Detect which cell encompasses the target text, then output its [X, Y] center coordinate. 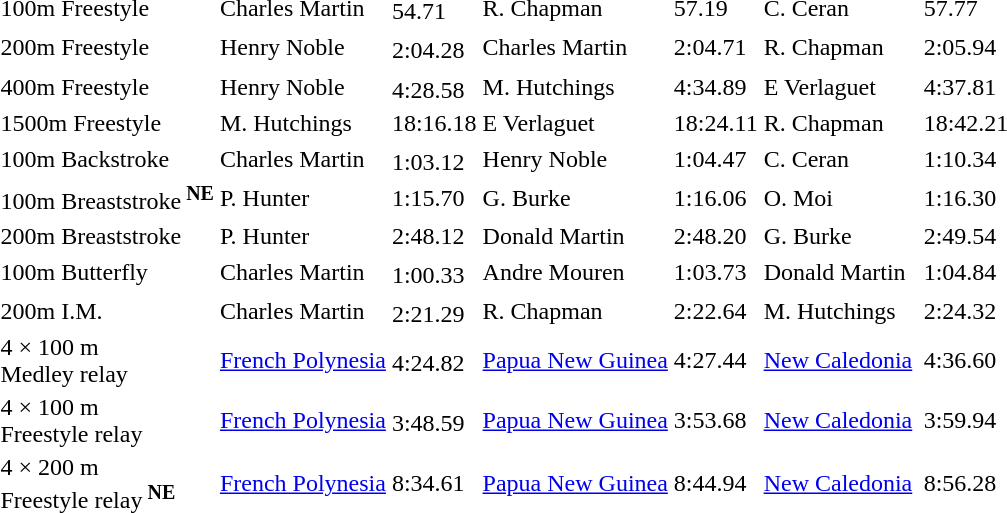
2:22.64 [716, 311]
3:53.68 [716, 420]
O. Moi [840, 199]
1:00.33 [434, 271]
Andre Mouren [575, 271]
2:48.20 [716, 235]
1:15.70 [434, 199]
1:04.47 [716, 159]
4:27.44 [716, 360]
18:24.11 [716, 123]
4:28.58 [434, 87]
4:24.82 [434, 360]
2:04.71 [716, 47]
4:34.89 [716, 87]
3:48.59 [434, 420]
1:16.06 [716, 199]
C. Ceran [840, 159]
1:03.73 [716, 271]
2:04.28 [434, 47]
1:03.12 [434, 159]
18:16.18 [434, 123]
2:21.29 [434, 311]
2:48.12 [434, 235]
